For the text-containing cell, return its midpoint in [X, Y] coordinate format. 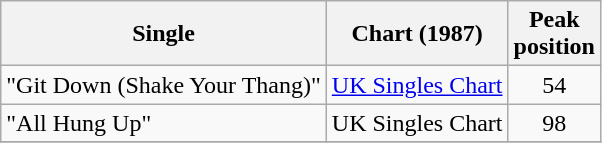
54 [554, 85]
"Git Down (Shake Your Thang)" [164, 85]
98 [554, 123]
Peakposition [554, 34]
Single [164, 34]
"All Hung Up" [164, 123]
Chart (1987) [417, 34]
